Locate the cell with the specified text and output its [X, Y] center coordinate. 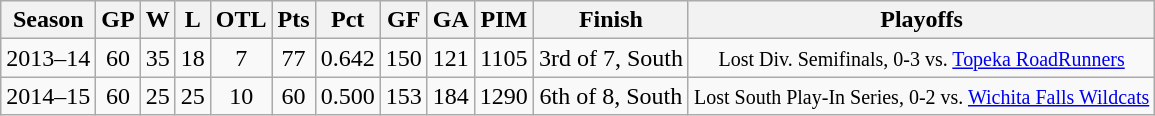
77 [294, 58]
Season [48, 20]
OTL [241, 20]
7 [241, 58]
6th of 8, South [610, 96]
Lost South Play-In Series, 0-2 vs. Wichita Falls Wildcats [921, 96]
Pct [348, 20]
1290 [504, 96]
3rd of 7, South [610, 58]
Finish [610, 20]
Lost Div. Semifinals, 0-3 vs. Topeka RoadRunners [921, 58]
GF [404, 20]
L [192, 20]
18 [192, 58]
Pts [294, 20]
184 [450, 96]
GP [118, 20]
1105 [504, 58]
W [158, 20]
GA [450, 20]
150 [404, 58]
35 [158, 58]
121 [450, 58]
Playoffs [921, 20]
0.500 [348, 96]
2013–14 [48, 58]
PIM [504, 20]
153 [404, 96]
2014–15 [48, 96]
10 [241, 96]
0.642 [348, 58]
